Provide the [X, Y] coordinate of the cell's center where the given text is located.  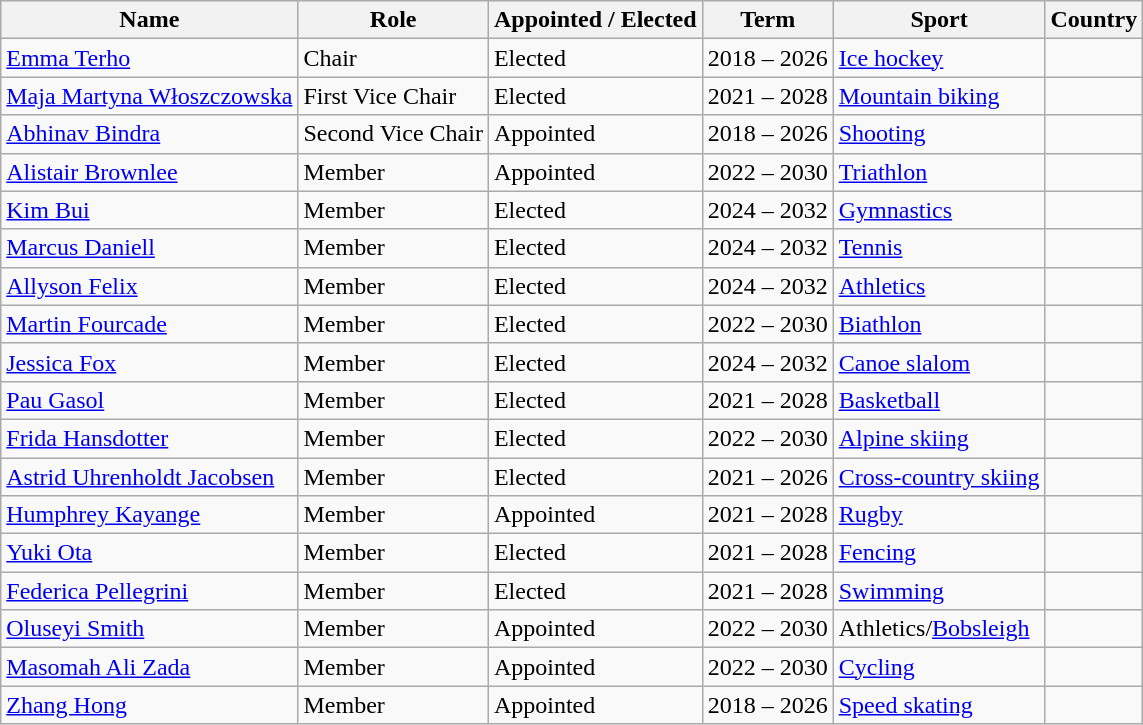
Jessica Fox [150, 362]
Abhinav Bindra [150, 134]
Athletics/Bobsleigh [939, 629]
Alpine skiing [939, 438]
Term [768, 20]
Kim Bui [150, 210]
Federica Pellegrini [150, 591]
Cycling [939, 667]
Shooting [939, 134]
Role [393, 20]
Emma Terho [150, 58]
Fencing [939, 553]
Maja Martyna Włoszczowska [150, 96]
Allyson Felix [150, 286]
Chair [393, 58]
Oluseyi Smith [150, 629]
Sport [939, 20]
Pau Gasol [150, 400]
Biathlon [939, 324]
Second Vice Chair [393, 134]
Mountain biking [939, 96]
Appointed / Elected [595, 20]
Marcus Daniell [150, 248]
Country [1094, 20]
Masomah Ali Zada [150, 667]
Ice hockey [939, 58]
Astrid Uhrenholdt Jacobsen [150, 477]
Martin Fourcade [150, 324]
Canoe slalom [939, 362]
Swimming [939, 591]
Triathlon [939, 172]
2021 – 2026 [768, 477]
Alistair Brownlee [150, 172]
Cross-country skiing [939, 477]
Humphrey Kayange [150, 515]
Frida Hansdotter [150, 438]
First Vice Chair [393, 96]
Zhang Hong [150, 705]
Speed skating [939, 705]
Athletics [939, 286]
Rugby [939, 515]
Name [150, 20]
Tennis [939, 248]
Basketball [939, 400]
Yuki Ota [150, 553]
Gymnastics [939, 210]
